Provide the [x, y] coordinate of the cell's center where the given text is located.  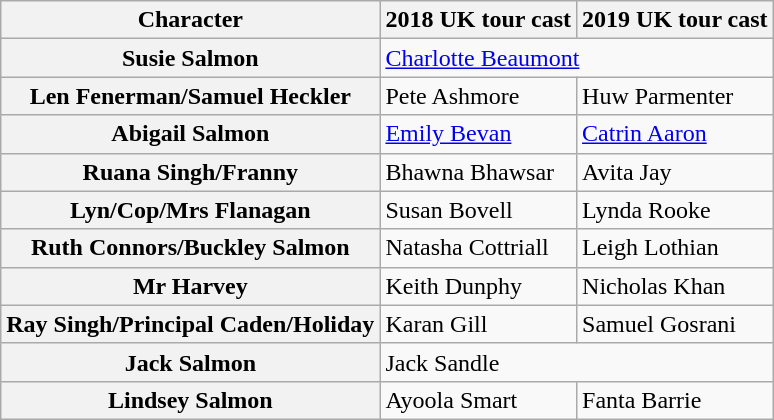
Jack Sandle [576, 362]
Susie Salmon [190, 58]
Fanta Barrie [676, 400]
Susan Bovell [478, 210]
Ruana Singh/Franny [190, 172]
Mr Harvey [190, 286]
2019 UK tour cast [676, 20]
Samuel Gosrani [676, 324]
Leigh Lothian [676, 248]
Avita Jay [676, 172]
Natasha Cottriall [478, 248]
2018 UK tour cast [478, 20]
Character [190, 20]
Huw Parmenter [676, 96]
Charlotte Beaumont [576, 58]
Bhawna Bhawsar [478, 172]
Keith Dunphy [478, 286]
Lindsey Salmon [190, 400]
Lyn/Cop/Mrs Flanagan [190, 210]
Ayoola Smart [478, 400]
Jack Salmon [190, 362]
Emily Bevan [478, 134]
Pete Ashmore [478, 96]
Catrin Aaron [676, 134]
Ray Singh/Principal Caden/Holiday [190, 324]
Ruth Connors/Buckley Salmon [190, 248]
Len Fenerman/Samuel Heckler [190, 96]
Nicholas Khan [676, 286]
Abigail Salmon [190, 134]
Lynda Rooke [676, 210]
Karan Gill [478, 324]
